Capture the cell that displays the provided text and extract its [x, y] central coordinate. 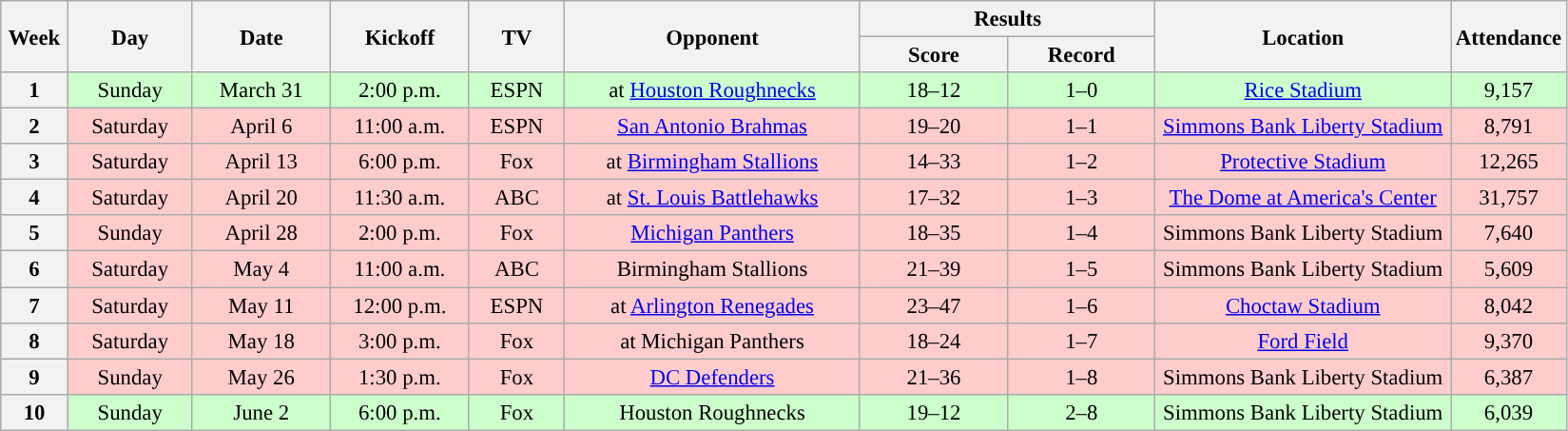
May 11 [261, 305]
10 [34, 412]
19–12 [934, 412]
9,370 [1509, 341]
1–5 [1082, 269]
3:00 p.m. [400, 341]
31,757 [1509, 198]
5 [34, 233]
21–36 [934, 377]
18–35 [934, 233]
1 [34, 90]
12,265 [1509, 162]
Choctaw Stadium [1303, 305]
April 6 [261, 127]
9 [34, 377]
at Houston Roughnecks [713, 90]
1:30 p.m. [400, 377]
18–24 [934, 341]
Ford Field [1303, 341]
Attendance [1509, 36]
21–39 [934, 269]
Date [261, 36]
23–47 [934, 305]
8,791 [1509, 127]
2–8 [1082, 412]
DC Defenders [713, 377]
Michigan Panthers [713, 233]
8 [34, 341]
Kickoff [400, 36]
1–0 [1082, 90]
5,609 [1509, 269]
17–32 [934, 198]
7,640 [1509, 233]
May 26 [261, 377]
6,387 [1509, 377]
April 13 [261, 162]
San Antonio Brahmas [713, 127]
1–4 [1082, 233]
Location [1303, 36]
March 31 [261, 90]
May 4 [261, 269]
at Birmingham Stallions [713, 162]
1–3 [1082, 198]
14–33 [934, 162]
2 [34, 127]
Rice Stadium [1303, 90]
6 [34, 269]
1–1 [1082, 127]
Results [1008, 19]
Score [934, 55]
1–2 [1082, 162]
7 [34, 305]
1–7 [1082, 341]
at Michigan Panthers [713, 341]
Birmingham Stallions [713, 269]
at St. Louis Battlehawks [713, 198]
Protective Stadium [1303, 162]
at Arlington Renegades [713, 305]
April 20 [261, 198]
June 2 [261, 412]
11:30 a.m. [400, 198]
April 28 [261, 233]
8,042 [1509, 305]
19–20 [934, 127]
The Dome at America's Center [1303, 198]
18–12 [934, 90]
TV [517, 36]
12:00 p.m. [400, 305]
4 [34, 198]
1–6 [1082, 305]
Houston Roughnecks [713, 412]
6,039 [1509, 412]
1–8 [1082, 377]
9,157 [1509, 90]
3 [34, 162]
May 18 [261, 341]
Record [1082, 55]
Day [129, 36]
Opponent [713, 36]
Week [34, 36]
